Identify which cell holds the provided text, then report its (X, Y) central coordinate. 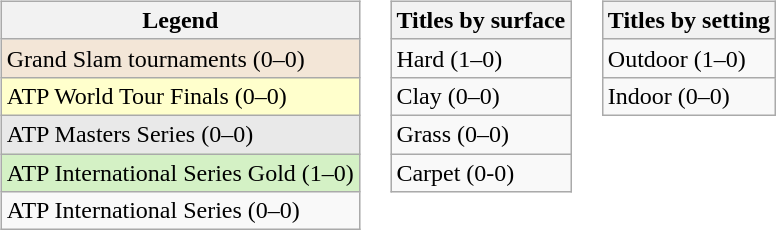
ATP Masters Series (0–0) (180, 134)
ATP International Series Gold (1–0) (180, 173)
Legend (180, 20)
Grand Slam tournaments (0–0) (180, 58)
ATP International Series (0–0) (180, 211)
Grass (0–0) (481, 134)
Titles by setting (688, 20)
Outdoor (1–0) (688, 58)
Clay (0–0) (481, 96)
Indoor (0–0) (688, 96)
Hard (1–0) (481, 58)
Carpet (0-0) (481, 173)
Titles by surface (481, 20)
ATP World Tour Finals (0–0) (180, 96)
